Find where the given text appears and provide that cell's center as (X, Y) coordinate. 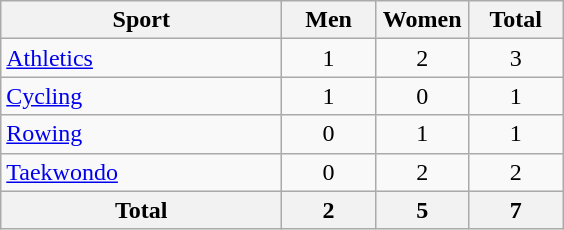
7 (516, 210)
Men (329, 20)
Sport (142, 20)
Taekwondo (142, 172)
Rowing (142, 134)
Athletics (142, 58)
Cycling (142, 96)
3 (516, 58)
5 (422, 210)
Women (422, 20)
